Extract the (x, y) coordinate from the center of the cell holding the provided text.  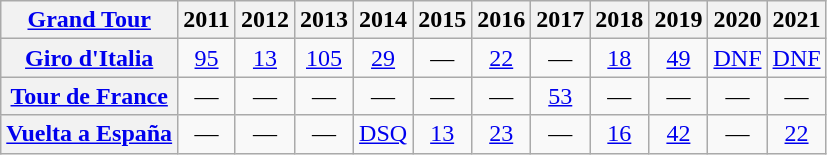
2018 (620, 20)
2017 (560, 20)
42 (678, 134)
2013 (324, 20)
23 (502, 134)
16 (620, 134)
53 (560, 96)
105 (324, 58)
2014 (384, 20)
2012 (264, 20)
DSQ (384, 134)
Tour de France (90, 96)
Grand Tour (90, 20)
2011 (207, 20)
2020 (738, 20)
Giro d'Italia (90, 58)
49 (678, 58)
Vuelta a España (90, 134)
2021 (796, 20)
29 (384, 58)
2019 (678, 20)
18 (620, 58)
95 (207, 58)
2016 (502, 20)
2015 (442, 20)
